Identify which cell holds the provided text, then report its [x, y] central coordinate. 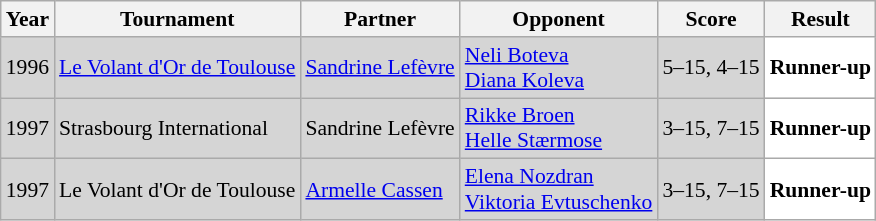
Result [820, 19]
Armelle Cassen [380, 190]
Score [710, 19]
5–15, 4–15 [710, 68]
Strasbourg International [177, 128]
Tournament [177, 19]
Elena Nozdran Viktoria Evtuschenko [559, 190]
Opponent [559, 19]
1996 [28, 68]
Neli Boteva Diana Koleva [559, 68]
Partner [380, 19]
Rikke Broen Helle Stærmose [559, 128]
Year [28, 19]
